Return [X, Y] of the center of cell containing provided text 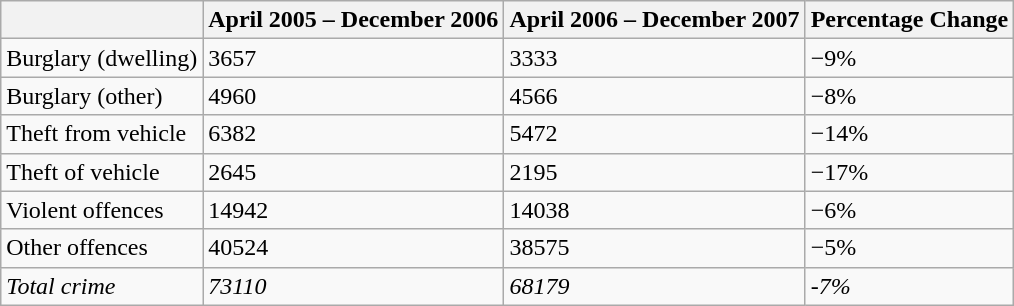
3657 [354, 58]
6382 [354, 134]
−9% [910, 58]
−6% [910, 210]
Burglary (other) [102, 96]
−14% [910, 134]
-7% [910, 286]
5472 [654, 134]
Violent offences [102, 210]
Percentage Change [910, 20]
4960 [354, 96]
40524 [354, 248]
Total crime [102, 286]
Theft of vehicle [102, 172]
Burglary (dwelling) [102, 58]
Theft from vehicle [102, 134]
14942 [354, 210]
73110 [354, 286]
April 2006 – December 2007 [654, 20]
Other offences [102, 248]
3333 [654, 58]
−5% [910, 248]
April 2005 – December 2006 [354, 20]
38575 [654, 248]
4566 [654, 96]
14038 [654, 210]
68179 [654, 286]
−8% [910, 96]
2645 [354, 172]
−17% [910, 172]
2195 [654, 172]
